Find where the given text appears and provide that cell's center as (x, y) coordinate. 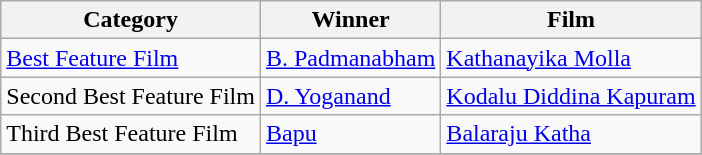
Kathanayika Molla (571, 58)
Third Best Feature Film (131, 134)
Kodalu Diddina Kapuram (571, 96)
Winner (350, 20)
B. Padmanabham (350, 58)
Balaraju Katha (571, 134)
Bapu (350, 134)
Category (131, 20)
Best Feature Film (131, 58)
Second Best Feature Film (131, 96)
D. Yoganand (350, 96)
Film (571, 20)
